Return the (x, y) coordinate for the center point of the cell that contains the specified text.  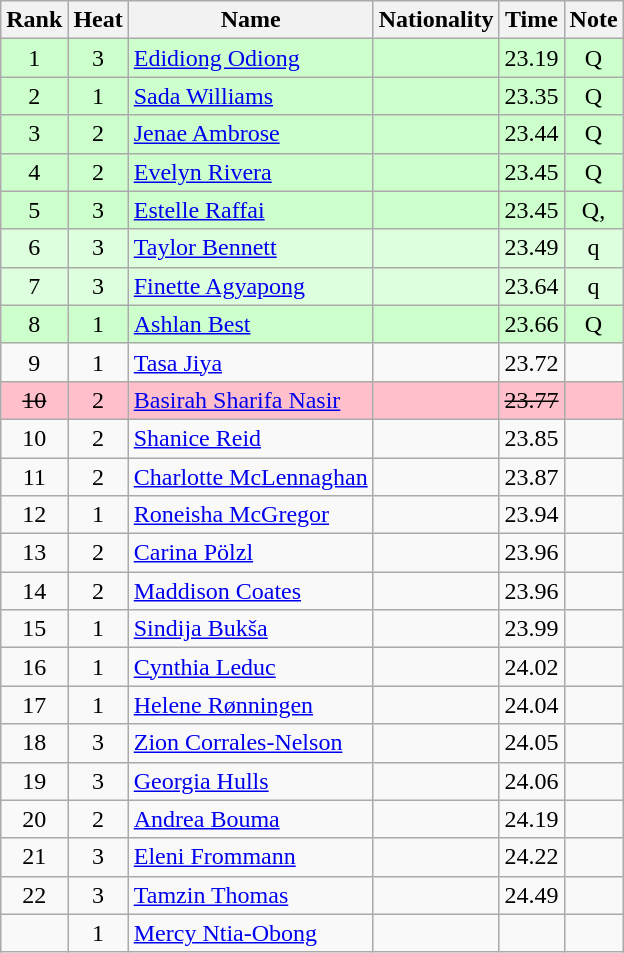
Andrea Bouma (250, 819)
Finette Agyapong (250, 286)
7 (34, 286)
Zion Corrales-Nelson (250, 743)
Ashlan Best (250, 324)
23.64 (532, 286)
23.19 (532, 58)
24.06 (532, 781)
23.66 (532, 324)
5 (34, 210)
23.94 (532, 515)
Name (250, 20)
17 (34, 705)
23.99 (532, 629)
Shanice Reid (250, 438)
15 (34, 629)
4 (34, 172)
Helene Rønningen (250, 705)
Charlotte McLennaghan (250, 477)
23.44 (532, 134)
24.04 (532, 705)
14 (34, 591)
Basirah Sharifa Nasir (250, 400)
Heat (98, 20)
24.19 (532, 819)
Maddison Coates (250, 591)
Eleni Frommann (250, 857)
13 (34, 553)
9 (34, 362)
11 (34, 477)
Evelyn Rivera (250, 172)
Note (594, 20)
22 (34, 895)
20 (34, 819)
23.49 (532, 248)
Carina Pölzl (250, 553)
23.72 (532, 362)
24.05 (532, 743)
Time (532, 20)
Rank (34, 20)
19 (34, 781)
8 (34, 324)
Sada Williams (250, 96)
23.87 (532, 477)
Taylor Bennett (250, 248)
16 (34, 667)
Estelle Raffai (250, 210)
24.49 (532, 895)
Jenae Ambrose (250, 134)
24.02 (532, 667)
12 (34, 515)
23.77 (532, 400)
21 (34, 857)
6 (34, 248)
18 (34, 743)
Q, (594, 210)
Sindija Bukša (250, 629)
23.85 (532, 438)
Tamzin Thomas (250, 895)
Roneisha McGregor (250, 515)
Cynthia Leduc (250, 667)
23.35 (532, 96)
Nationality (436, 20)
24.22 (532, 857)
Tasa Jiya (250, 362)
Mercy Ntia-Obong (250, 933)
Georgia Hulls (250, 781)
Edidiong Odiong (250, 58)
